Detect which cell encompasses the target text, then output its (x, y) center coordinate. 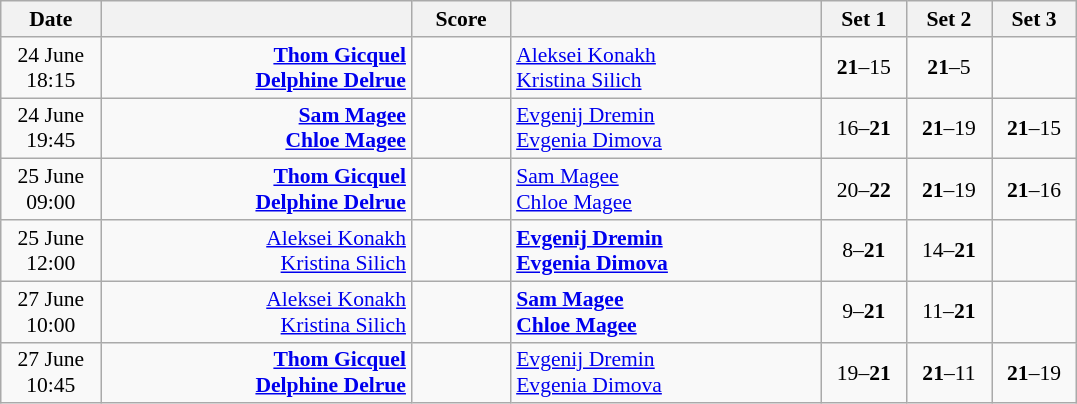
25 June12:00 (51, 250)
27 June10:00 (51, 312)
9–21 (864, 312)
Set 3 (1034, 19)
21–16 (1034, 190)
19–21 (864, 372)
16–21 (864, 128)
Score (461, 19)
Set 2 (948, 19)
27 June10:45 (51, 372)
8–21 (864, 250)
11–21 (948, 312)
21–11 (948, 372)
Set 1 (864, 19)
Date (51, 19)
24 June18:15 (51, 68)
20–22 (864, 190)
24 June19:45 (51, 128)
21–5 (948, 68)
14–21 (948, 250)
25 June09:00 (51, 190)
